Scan for the cell matching the given text and deliver its (x, y) coordinate at center. 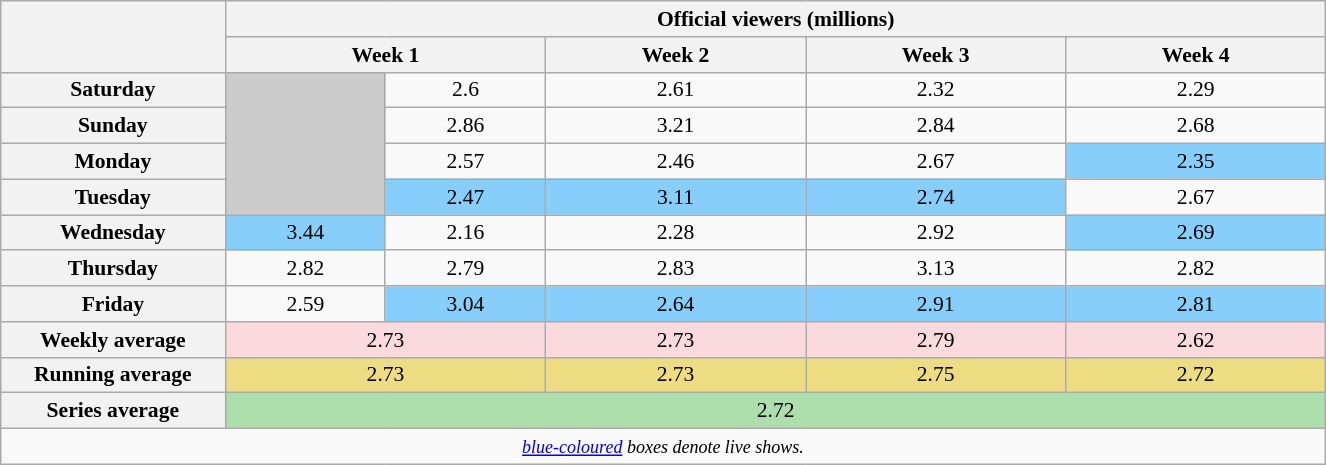
2.59 (305, 304)
3.11 (675, 197)
Running average (112, 375)
2.74 (936, 197)
3.13 (936, 269)
2.29 (1196, 90)
2.91 (936, 304)
2.6 (465, 90)
Weekly average (112, 340)
Thursday (112, 269)
Week 3 (936, 55)
2.32 (936, 90)
2.68 (1196, 126)
2.84 (936, 126)
3.04 (465, 304)
Week 2 (675, 55)
2.16 (465, 233)
Week 1 (385, 55)
Tuesday (112, 197)
3.44 (305, 233)
Official viewers (millions) (775, 19)
2.57 (465, 162)
2.69 (1196, 233)
2.83 (675, 269)
2.62 (1196, 340)
Saturday (112, 90)
2.35 (1196, 162)
blue-coloured boxes denote live shows. (663, 447)
2.86 (465, 126)
Sunday (112, 126)
2.64 (675, 304)
2.61 (675, 90)
2.28 (675, 233)
Wednesday (112, 233)
2.92 (936, 233)
2.46 (675, 162)
Monday (112, 162)
2.75 (936, 375)
Friday (112, 304)
2.81 (1196, 304)
Series average (112, 411)
Week 4 (1196, 55)
2.47 (465, 197)
3.21 (675, 126)
